Extract the (x, y) coordinate from the center of the cell holding the provided text.  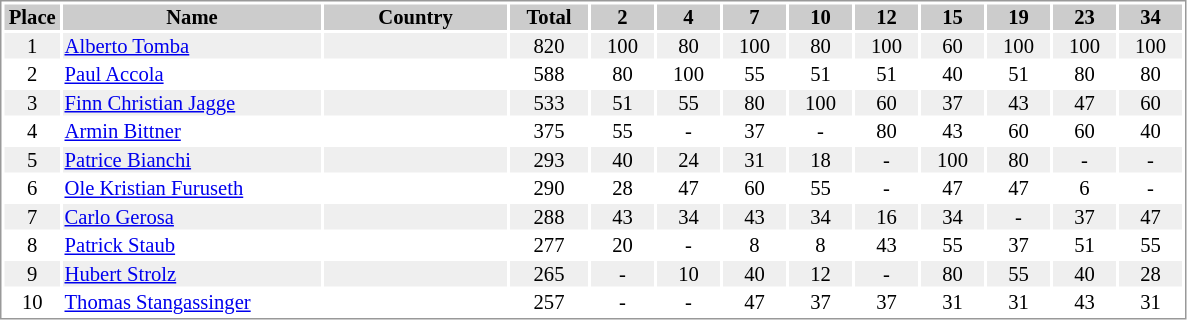
19 (1018, 17)
533 (549, 103)
15 (952, 17)
9 (32, 274)
257 (549, 303)
Armin Bittner (192, 131)
Place (32, 17)
820 (549, 46)
290 (549, 189)
Paul Accola (192, 75)
1 (32, 46)
5 (32, 160)
20 (622, 245)
Carlo Gerosa (192, 217)
24 (688, 160)
588 (549, 75)
Total (549, 17)
Patrick Staub (192, 245)
277 (549, 245)
Thomas Stangassinger (192, 303)
Country (416, 17)
288 (549, 217)
23 (1084, 17)
16 (886, 217)
293 (549, 160)
3 (32, 103)
18 (820, 160)
Alberto Tomba (192, 46)
Hubert Strolz (192, 274)
Ole Kristian Furuseth (192, 189)
Name (192, 17)
Patrice Bianchi (192, 160)
Finn Christian Jagge (192, 103)
265 (549, 274)
375 (549, 131)
